Scan for the cell matching the given text and deliver its (x, y) coordinate at center. 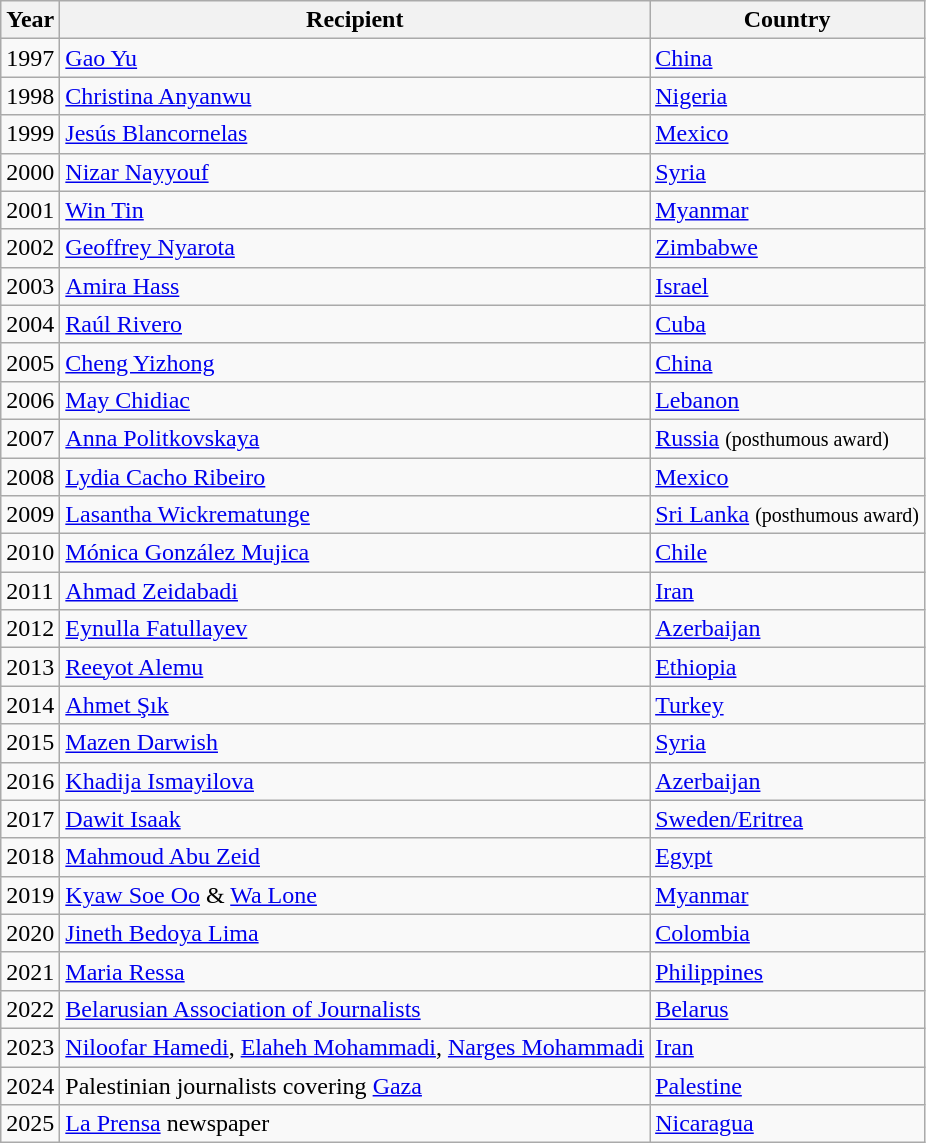
Lasantha Wickrematunge (355, 515)
Sweden/Eritrea (788, 819)
Russia (posthumous award) (788, 438)
Belarus (788, 1009)
Amira Hass (355, 286)
Colombia (788, 933)
2014 (30, 705)
Ethiopia (788, 667)
Gao Yu (355, 58)
Khadija Ismayilova (355, 781)
Country (788, 20)
Win Tin (355, 210)
Mazen Darwish (355, 743)
Palestinian journalists covering Gaza (355, 1085)
1999 (30, 134)
2023 (30, 1047)
Maria Ressa (355, 971)
2006 (30, 400)
2020 (30, 933)
2024 (30, 1085)
Zimbabwe (788, 248)
Anna Politkovskaya (355, 438)
La Prensa newspaper (355, 1124)
Kyaw Soe Oo & Wa Lone (355, 895)
2022 (30, 1009)
May Chidiac (355, 400)
2003 (30, 286)
Philippines (788, 971)
2019 (30, 895)
Israel (788, 286)
Nicaragua (788, 1124)
Geoffrey Nyarota (355, 248)
Sri Lanka (posthumous award) (788, 515)
2013 (30, 667)
Egypt (788, 857)
Cuba (788, 324)
Christina Anyanwu (355, 96)
2008 (30, 477)
Reeyot Alemu (355, 667)
Nigeria (788, 96)
Dawit Isaak (355, 819)
Lebanon (788, 400)
Turkey (788, 705)
Cheng Yizhong (355, 362)
2016 (30, 781)
2025 (30, 1124)
Belarusian Association of Journalists (355, 1009)
Chile (788, 553)
2018 (30, 857)
1998 (30, 96)
Palestine (788, 1085)
2002 (30, 248)
Jineth Bedoya Lima (355, 933)
Ahmet Şık (355, 705)
Niloofar Hamedi, Elaheh Mohammadi, Narges Mohammadi (355, 1047)
2012 (30, 629)
2001 (30, 210)
Lydia Cacho Ribeiro (355, 477)
Mónica González Mujica (355, 553)
2021 (30, 971)
2015 (30, 743)
Jesús Blancornelas (355, 134)
Recipient (355, 20)
2005 (30, 362)
2017 (30, 819)
Ahmad Zeidabadi (355, 591)
2009 (30, 515)
Year (30, 20)
2004 (30, 324)
Eynulla Fatullayev (355, 629)
1997 (30, 58)
2011 (30, 591)
Raúl Rivero (355, 324)
Nizar Nayyouf (355, 172)
Mahmoud Abu Zeid (355, 857)
2007 (30, 438)
2000 (30, 172)
2010 (30, 553)
